Locate the cell with the specified text and output its [x, y] center coordinate. 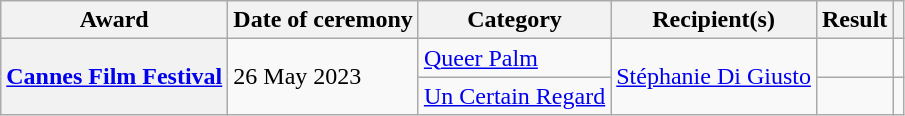
Result [854, 20]
Queer Palm [514, 58]
Category [514, 20]
Un Certain Regard [514, 96]
Award [114, 20]
26 May 2023 [324, 77]
Date of ceremony [324, 20]
Cannes Film Festival [114, 77]
Recipient(s) [714, 20]
Stéphanie Di Giusto [714, 77]
